Detect which cell encompasses the target text, then output its [x, y] center coordinate. 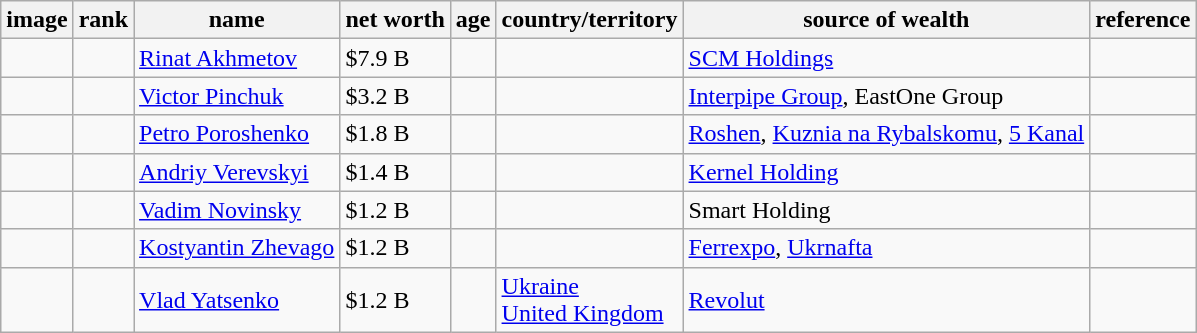
Smart Holding [886, 210]
SCM Holdings [886, 58]
reference [1143, 20]
Interpipe Group, EastOne Group [886, 96]
Rinat Akhmetov [237, 58]
Roshen, Kuznia na Rybalskomu, 5 Kanal [886, 134]
Ukraine United Kingdom [590, 300]
$7.9 B [395, 58]
Kernel Holding [886, 172]
Revolut [886, 300]
name [237, 20]
Vlad Yatsenko [237, 300]
rank [103, 20]
Andriy Verevskyi [237, 172]
Vadim Novinsky [237, 210]
Ferrexpo, Ukrnafta [886, 248]
Victor Pinchuk [237, 96]
country/territory [590, 20]
net worth [395, 20]
$1.8 B [395, 134]
$3.2 B [395, 96]
source of wealth [886, 20]
Petro Poroshenko [237, 134]
$1.4 B [395, 172]
age [473, 20]
Kostyantin Zhevago [237, 248]
image [37, 20]
